Return [X, Y] of the center of cell containing provided text 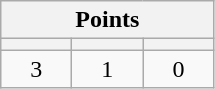
0 [178, 69]
1 [108, 69]
Points [108, 20]
3 [36, 69]
